Provide the [x, y] coordinate of the cell's center where the given text is located.  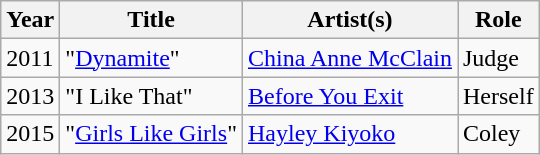
China Anne McClain [350, 58]
Coley [499, 134]
"Dynamite" [152, 58]
Year [30, 20]
2011 [30, 58]
2013 [30, 96]
2015 [30, 134]
Herself [499, 96]
Artist(s) [350, 20]
Judge [499, 58]
Role [499, 20]
Hayley Kiyoko [350, 134]
"I Like That" [152, 96]
Title [152, 20]
Before You Exit [350, 96]
"Girls Like Girls" [152, 134]
